Output the [x, y] coordinate of the center of the cell containing the given text.  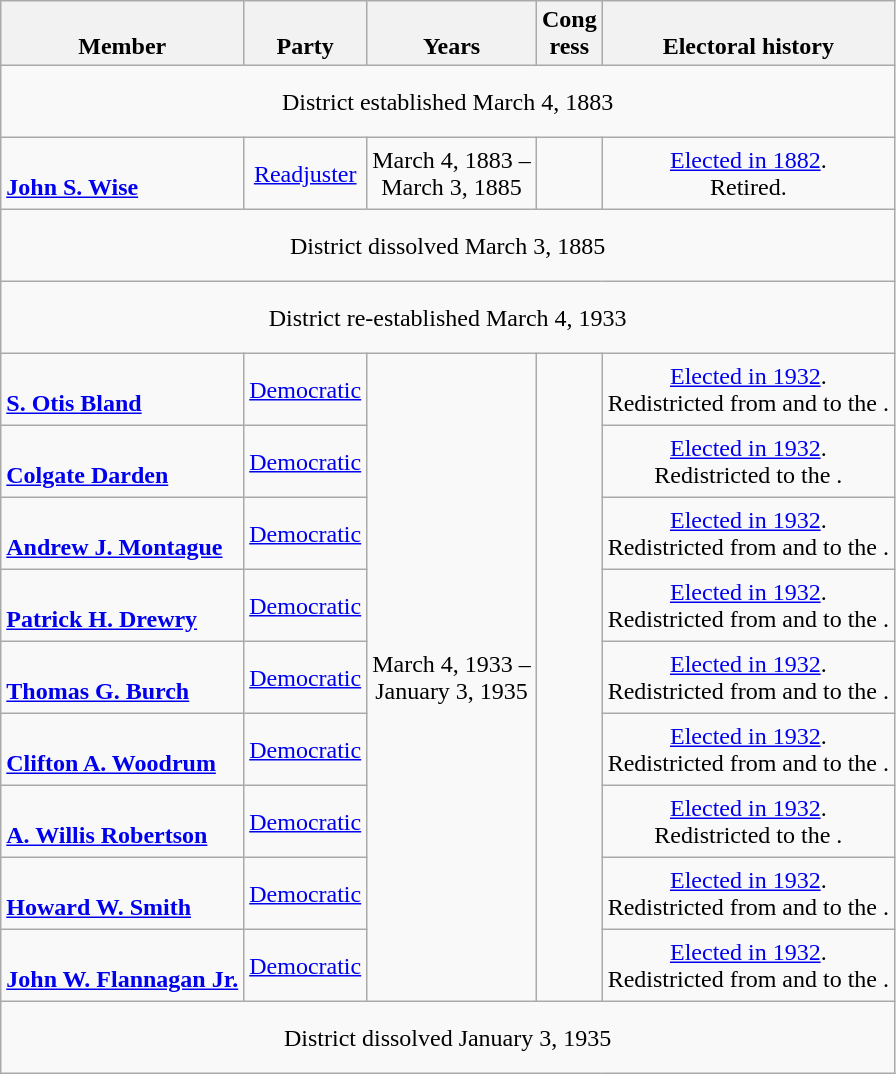
Colgate Darden [122, 462]
Thomas G. Burch [122, 678]
John W. Flannagan Jr. [122, 966]
Years [452, 34]
Elected in 1882.Retired. [748, 174]
Howard W. Smith [122, 894]
Clifton A. Woodrum [122, 750]
John S. Wise [122, 174]
Electoral history [748, 34]
District dissolved January 3, 1935 [448, 1038]
Patrick H. Drewry [122, 606]
March 4, 1883 –March 3, 1885 [452, 174]
District dissolved March 3, 1885 [448, 246]
Congress [569, 34]
A. Willis Robertson [122, 822]
Readjuster [306, 174]
Andrew J. Montague [122, 534]
District re-established March 4, 1933 [448, 318]
Party [306, 34]
March 4, 1933 –January 3, 1935 [452, 678]
District established March 4, 1883 [448, 102]
Member [122, 34]
S. Otis Bland [122, 390]
